For the text-containing cell, return its midpoint in (X, Y) coordinate format. 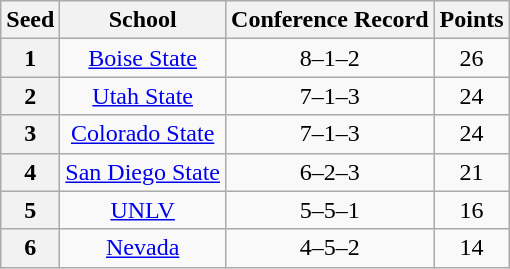
Utah State (143, 96)
Colorado State (143, 134)
San Diego State (143, 172)
4 (30, 172)
4–5–2 (330, 248)
Nevada (143, 248)
26 (472, 58)
16 (472, 210)
5–5–1 (330, 210)
5 (30, 210)
Conference Record (330, 20)
14 (472, 248)
6–2–3 (330, 172)
1 (30, 58)
Seed (30, 20)
3 (30, 134)
6 (30, 248)
Boise State (143, 58)
21 (472, 172)
Points (472, 20)
School (143, 20)
2 (30, 96)
UNLV (143, 210)
8–1–2 (330, 58)
